Pinpoint the cell where the given text exists, returning its [x, y] midpoint coordinate. 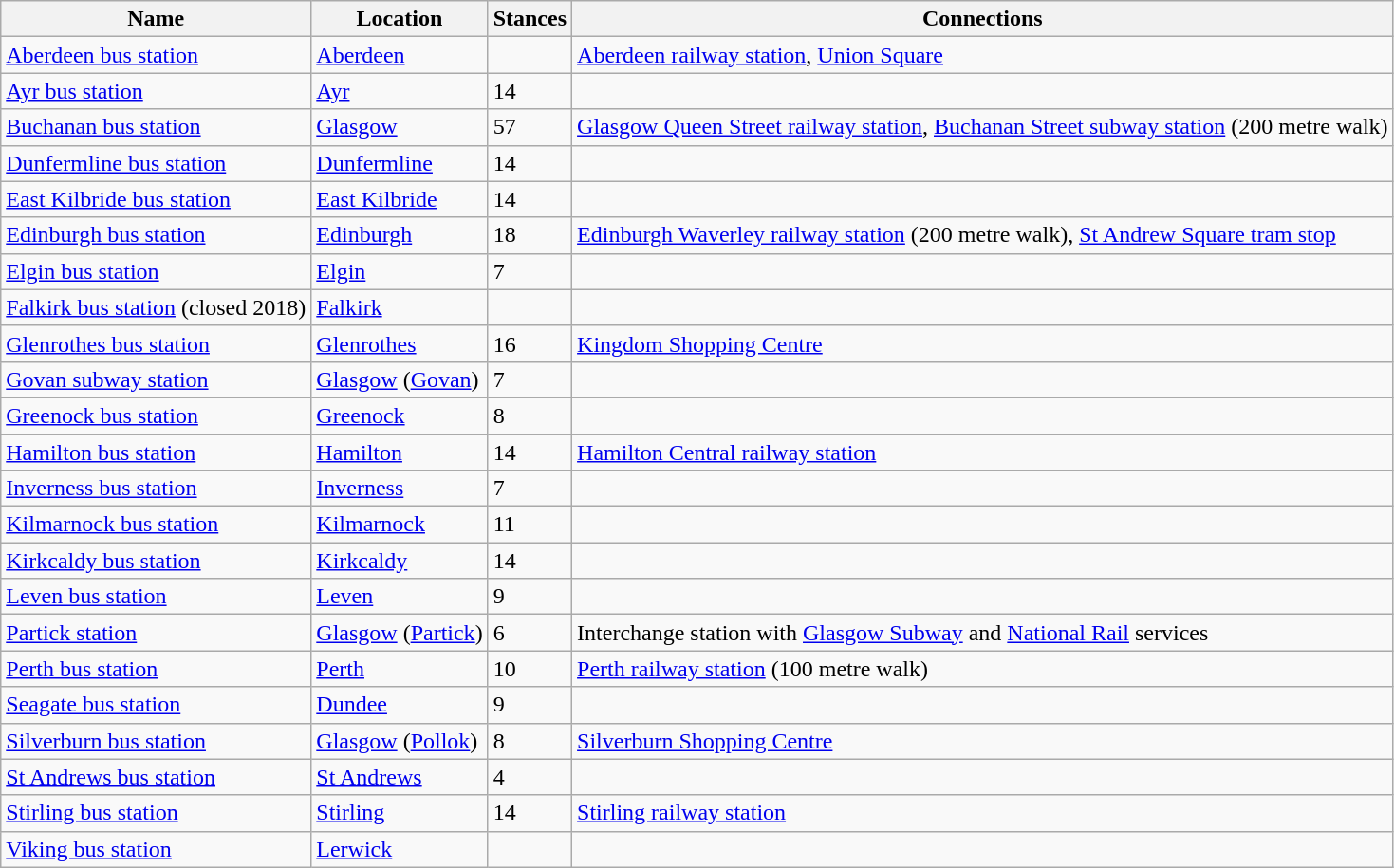
Kirkcaldy [400, 561]
Buchanan bus station [156, 127]
Aberdeen railway station, Union Square [983, 55]
Glasgow Queen Street railway station, Buchanan Street subway station (200 metre walk) [983, 127]
Dundee [400, 705]
Glasgow [400, 127]
Inverness [400, 489]
4 [530, 777]
Aberdeen bus station [156, 55]
Elgin bus station [156, 271]
Name [156, 19]
Inverness bus station [156, 489]
Leven [400, 597]
Glasgow (Partick) [400, 633]
Viking bus station [156, 849]
Connections [983, 19]
Ayr bus station [156, 91]
Greenock [400, 416]
18 [530, 235]
Stirling railway station [983, 813]
Kirkcaldy bus station [156, 561]
St Andrews bus station [156, 777]
Stances [530, 19]
Partick station [156, 633]
Perth railway station (100 metre walk) [983, 669]
Hamilton bus station [156, 452]
Falkirk [400, 307]
Stirling bus station [156, 813]
Silverburn Shopping Centre [983, 741]
Hamilton [400, 452]
Perth bus station [156, 669]
Leven bus station [156, 597]
East Kilbride [400, 199]
Glenrothes bus station [156, 343]
11 [530, 525]
Dunfermline [400, 163]
Hamilton Central railway station [983, 452]
57 [530, 127]
Aberdeen [400, 55]
Location [400, 19]
Lerwick [400, 849]
Interchange station with Glasgow Subway and National Rail services [983, 633]
Greenock bus station [156, 416]
Elgin [400, 271]
Edinburgh [400, 235]
Falkirk bus station (closed 2018) [156, 307]
Seagate bus station [156, 705]
6 [530, 633]
Dunfermline bus station [156, 163]
Perth [400, 669]
Kilmarnock bus station [156, 525]
Glasgow (Pollok) [400, 741]
Ayr [400, 91]
Govan subway station [156, 379]
Edinburgh Waverley railway station (200 metre walk), St Andrew Square tram stop [983, 235]
Glasgow (Govan) [400, 379]
16 [530, 343]
Kilmarnock [400, 525]
East Kilbride bus station [156, 199]
Stirling [400, 813]
Edinburgh bus station [156, 235]
Silverburn bus station [156, 741]
Glenrothes [400, 343]
St Andrews [400, 777]
Kingdom Shopping Centre [983, 343]
10 [530, 669]
